Pinpoint the cell where the given text exists, returning its (x, y) midpoint coordinate. 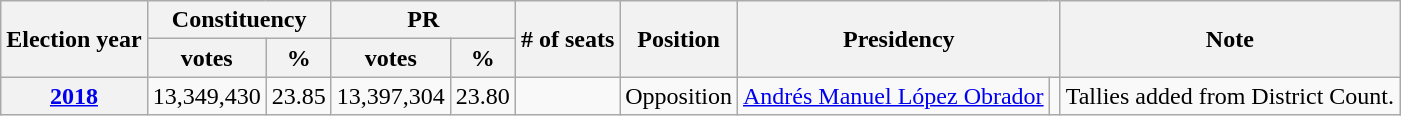
Tallies added from District Count. (1230, 96)
Position (679, 39)
Constituency (239, 20)
13,397,304 (390, 96)
2018 (74, 96)
Presidency (900, 39)
Election year (74, 39)
PR (423, 20)
Opposition (679, 96)
Note (1230, 39)
Andrés Manuel López Obrador (894, 96)
23.80 (482, 96)
23.85 (298, 96)
13,349,430 (206, 96)
# of seats (567, 39)
